From the cell containing the given text, extract its center point as [X, Y] coordinate. 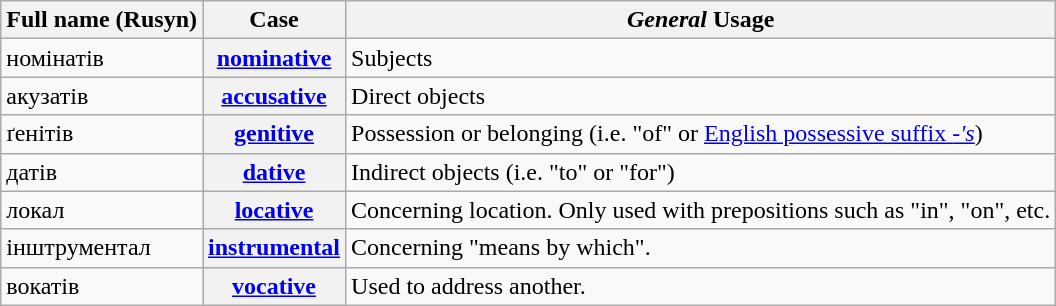
locative [274, 210]
Concerning "means by which". [701, 248]
Concerning location. Only used with prepositions such as "in", "on", etc. [701, 210]
номінатів [102, 58]
dative [274, 172]
vocative [274, 286]
датів [102, 172]
акузатів [102, 96]
Full name (Rusyn) [102, 20]
ґенітів [102, 134]
Case [274, 20]
Subjects [701, 58]
Direct objects [701, 96]
General Usage [701, 20]
інштрументал [102, 248]
вокатів [102, 286]
nominative [274, 58]
Used to address another. [701, 286]
genitive [274, 134]
локал [102, 210]
accusative [274, 96]
Indirect objects (i.e. "to" or "for") [701, 172]
Possession or belonging (i.e. "of" or English possessive suffix -'s) [701, 134]
instrumental [274, 248]
